Determine the [x, y] coordinate at the center of the cell enclosing the given text.  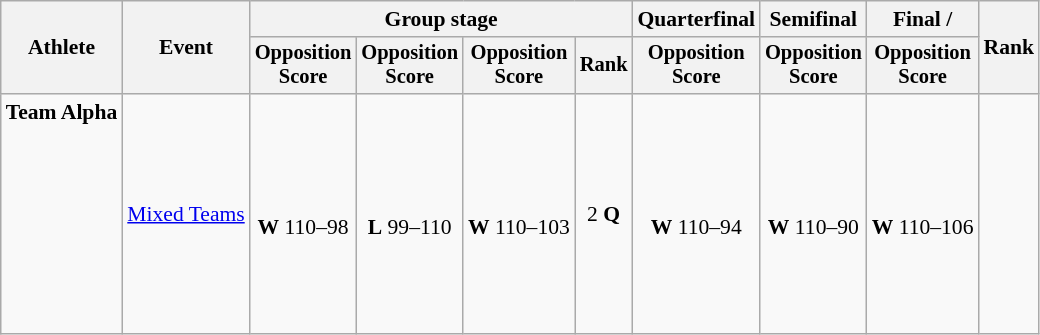
Group stage [442, 19]
Quarterfinal [696, 19]
W 110–90 [814, 214]
Athlete [62, 48]
W 110–98 [304, 214]
Final / [923, 19]
Event [186, 48]
Mixed Teams [186, 214]
W 110–106 [923, 214]
Semifinal [814, 19]
L 99–110 [410, 214]
W 110–103 [519, 214]
2 Q [604, 214]
W 110–94 [696, 214]
Team Alpha [62, 214]
